Find where the given text appears and provide that cell's center as (x, y) coordinate. 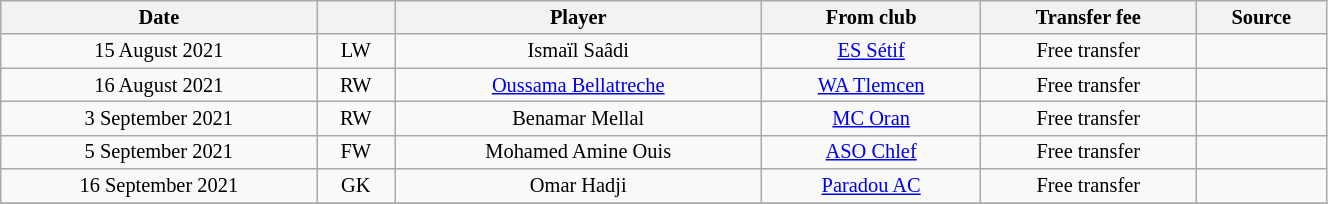
ASO Chlef (872, 152)
Player (578, 17)
Date (159, 17)
Ismaïl Saâdi (578, 51)
15 August 2021 (159, 51)
Benamar Mellal (578, 118)
ES Sétif (872, 51)
16 September 2021 (159, 186)
3 September 2021 (159, 118)
Mohamed Amine Ouis (578, 152)
FW (356, 152)
Source (1261, 17)
MC Oran (872, 118)
Omar Hadji (578, 186)
From club (872, 17)
5 September 2021 (159, 152)
LW (356, 51)
16 August 2021 (159, 85)
GK (356, 186)
WA Tlemcen (872, 85)
Oussama Bellatreche (578, 85)
Paradou AC (872, 186)
Transfer fee (1088, 17)
